Scan for the cell matching the given text and deliver its [X, Y] coordinate at center. 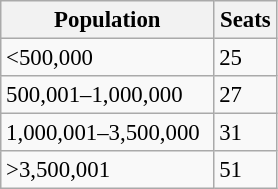
51 [246, 170]
>3,500,001 [108, 170]
27 [246, 95]
31 [246, 133]
25 [246, 58]
Population [108, 20]
1,000,001–3,500,000 [108, 133]
<500,000 [108, 58]
Seats [246, 20]
500,001–1,000,000 [108, 95]
